Pinpoint the cell where the given text exists, returning its [x, y] midpoint coordinate. 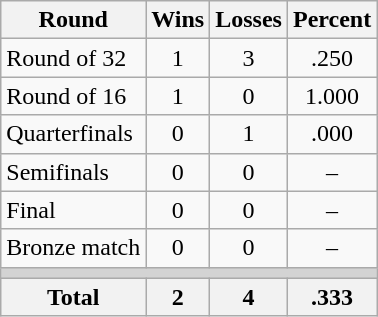
Semifinals [74, 172]
.333 [332, 297]
Percent [332, 20]
Round of 16 [74, 96]
Final [74, 210]
.000 [332, 134]
Wins [178, 20]
Bronze match [74, 248]
Round of 32 [74, 58]
1.000 [332, 96]
Total [74, 297]
Quarterfinals [74, 134]
Losses [249, 20]
2 [178, 297]
3 [249, 58]
Round [74, 20]
4 [249, 297]
.250 [332, 58]
